Locate the cell with the specified text and output its (x, y) center coordinate. 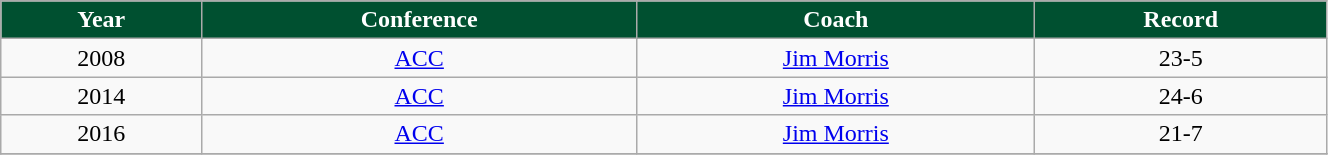
Year (102, 20)
23-5 (1181, 58)
Coach (836, 20)
2014 (102, 96)
2016 (102, 134)
Conference (420, 20)
24-6 (1181, 96)
21-7 (1181, 134)
Record (1181, 20)
2008 (102, 58)
